Determine the [x, y] coordinate at the center of the cell enclosing the given text.  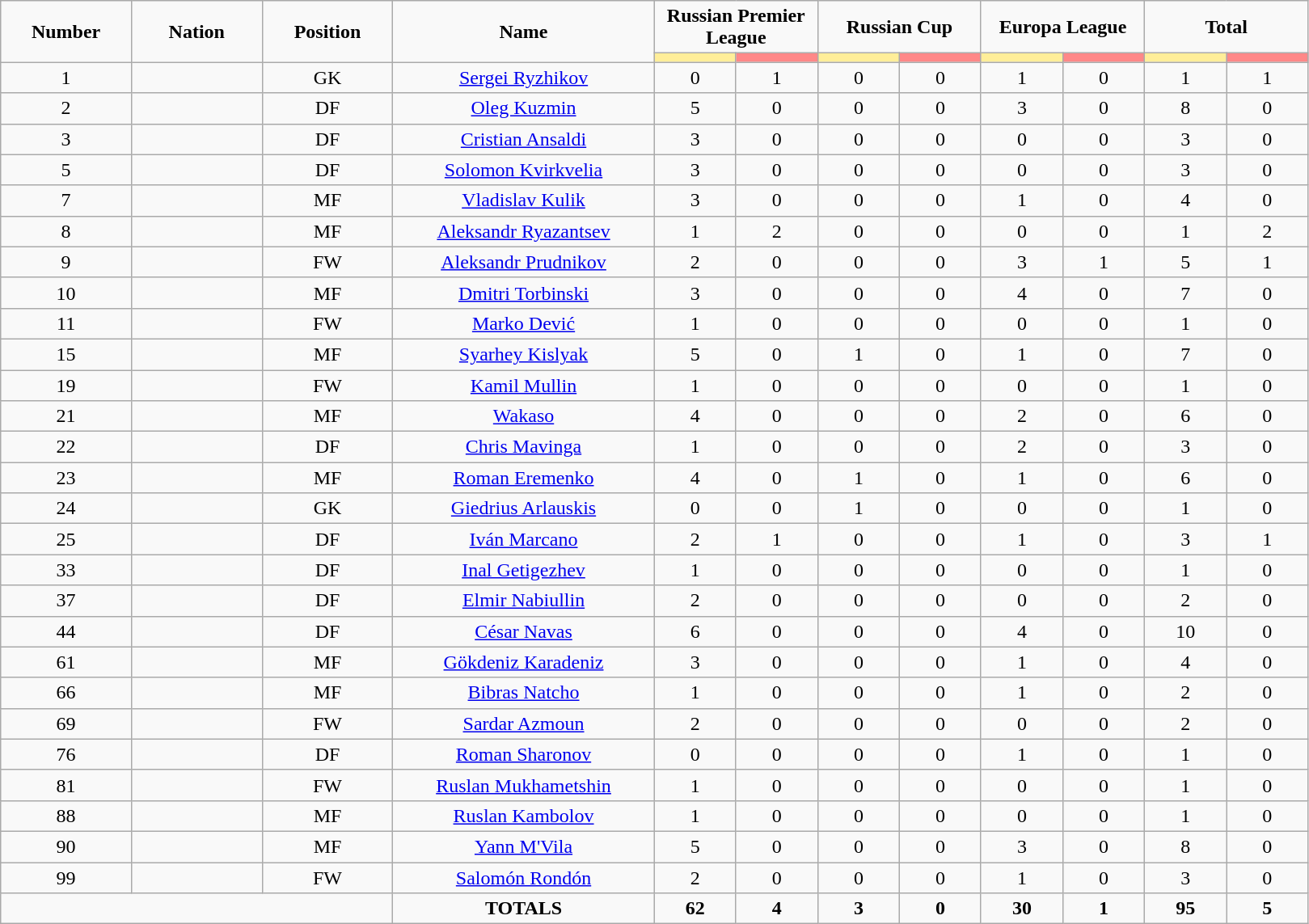
Giedrius Arlauskis [524, 508]
Roman Sharonov [524, 754]
Number [66, 32]
Yann M'Vila [524, 846]
88 [66, 816]
11 [66, 323]
33 [66, 570]
Dmitri Torbinski [524, 293]
69 [66, 724]
Nation [196, 32]
81 [66, 785]
15 [66, 354]
61 [66, 662]
44 [66, 631]
76 [66, 754]
Oleg Kuzmin [524, 108]
Elmir Nabiullin [524, 601]
22 [66, 447]
Vladislav Kulik [524, 200]
Marko Dević [524, 323]
Aleksandr Ryazantsev [524, 231]
Syarhey Kislyak [524, 354]
Cristian Ansaldi [524, 139]
Sardar Azmoun [524, 724]
Europa League [1062, 27]
Wakaso [524, 416]
Position [327, 32]
Ruslan Mukhametshin [524, 785]
30 [1022, 909]
Russian Cup [899, 27]
Name [524, 32]
Bibras Natcho [524, 693]
Inal Getigezhev [524, 570]
24 [66, 508]
23 [66, 478]
Kamil Mullin [524, 386]
99 [66, 877]
Chris Mavinga [524, 447]
9 [66, 262]
62 [695, 909]
19 [66, 386]
Ruslan Kambolov [524, 816]
Iván Marcano [524, 539]
Russian Premier League [736, 27]
Gökdeniz Karadeniz [524, 662]
Total [1227, 27]
37 [66, 601]
Roman Eremenko [524, 478]
21 [66, 416]
Solomon Kvirkvelia [524, 170]
Aleksandr Prudnikov [524, 262]
66 [66, 693]
Salomón Rondón [524, 877]
TOTALS [524, 909]
25 [66, 539]
90 [66, 846]
95 [1185, 909]
Sergei Ryzhikov [524, 78]
César Navas [524, 631]
